Detect which cell encompasses the target text, then output its (x, y) center coordinate. 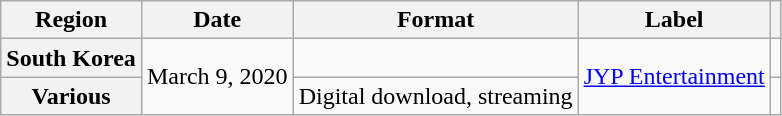
March 9, 2020 (217, 77)
JYP Entertainment (674, 77)
Date (217, 20)
Digital download, streaming (436, 96)
Label (674, 20)
Region (72, 20)
Format (436, 20)
South Korea (72, 58)
Various (72, 96)
